Provide the (X, Y) coordinate of the cell's center where the given text is located.  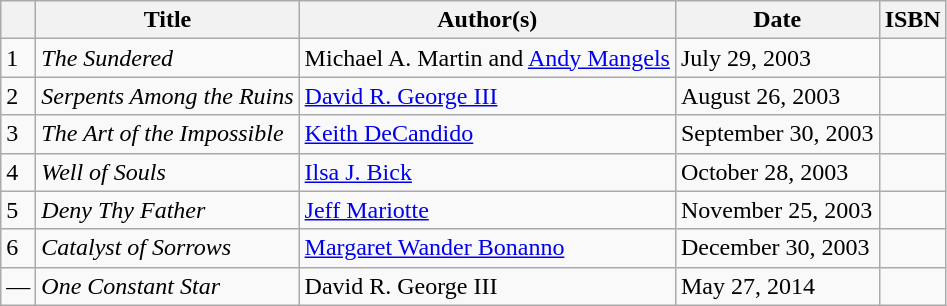
Jeff Mariotte (487, 210)
Title (168, 20)
October 28, 2003 (777, 172)
Catalyst of Sorrows (168, 248)
Date (777, 20)
1 (18, 58)
Serpents Among the Ruins (168, 96)
6 (18, 248)
3 (18, 134)
December 30, 2003 (777, 248)
September 30, 2003 (777, 134)
5 (18, 210)
The Sundered (168, 58)
August 26, 2003 (777, 96)
November 25, 2003 (777, 210)
2 (18, 96)
Ilsa J. Bick (487, 172)
Deny Thy Father (168, 210)
— (18, 286)
Keith DeCandido (487, 134)
July 29, 2003 (777, 58)
Michael A. Martin and Andy Mangels (487, 58)
One Constant Star (168, 286)
ISBN (912, 20)
Margaret Wander Bonanno (487, 248)
The Art of the Impossible (168, 134)
4 (18, 172)
Author(s) (487, 20)
May 27, 2014 (777, 286)
Well of Souls (168, 172)
